Return the (x, y) coordinate for the center point of the cell that contains the specified text.  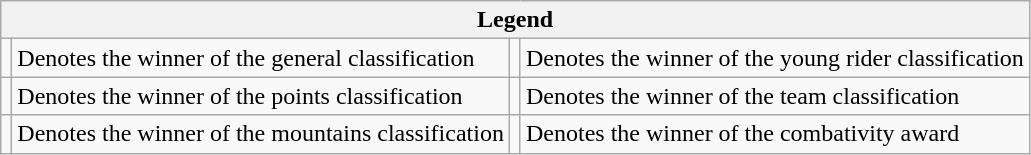
Denotes the winner of the team classification (774, 96)
Denotes the winner of the young rider classification (774, 58)
Denotes the winner of the points classification (261, 96)
Legend (516, 20)
Denotes the winner of the mountains classification (261, 134)
Denotes the winner of the general classification (261, 58)
Denotes the winner of the combativity award (774, 134)
